Detect which cell encompasses the target text, then output its [x, y] center coordinate. 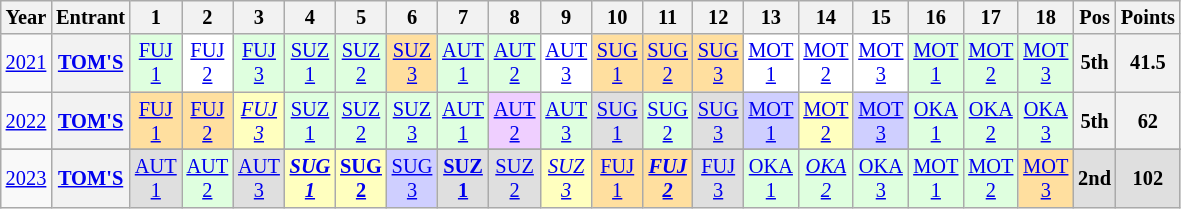
6 [412, 17]
13 [770, 17]
9 [566, 17]
5 [361, 17]
15 [880, 17]
16 [936, 17]
102 [1148, 178]
14 [826, 17]
Year [26, 17]
Points [1148, 17]
2nd [1094, 178]
18 [1046, 17]
2021 [26, 63]
2023 [26, 178]
17 [990, 17]
10 [617, 17]
2 [208, 17]
62 [1148, 121]
4 [310, 17]
41.5 [1148, 63]
2022 [26, 121]
3 [259, 17]
7 [463, 17]
Pos [1094, 17]
Entrant [90, 17]
11 [667, 17]
8 [515, 17]
1 [156, 17]
12 [718, 17]
